Extract the (x, y) coordinate from the center of the cell holding the provided text.  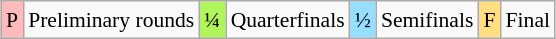
P (12, 20)
F (489, 20)
Preliminary rounds (111, 20)
½ (363, 20)
Final (528, 20)
Semifinals (427, 20)
¼ (212, 20)
Quarterfinals (288, 20)
